Return the (x, y) coordinate for the center point of the cell that contains the specified text.  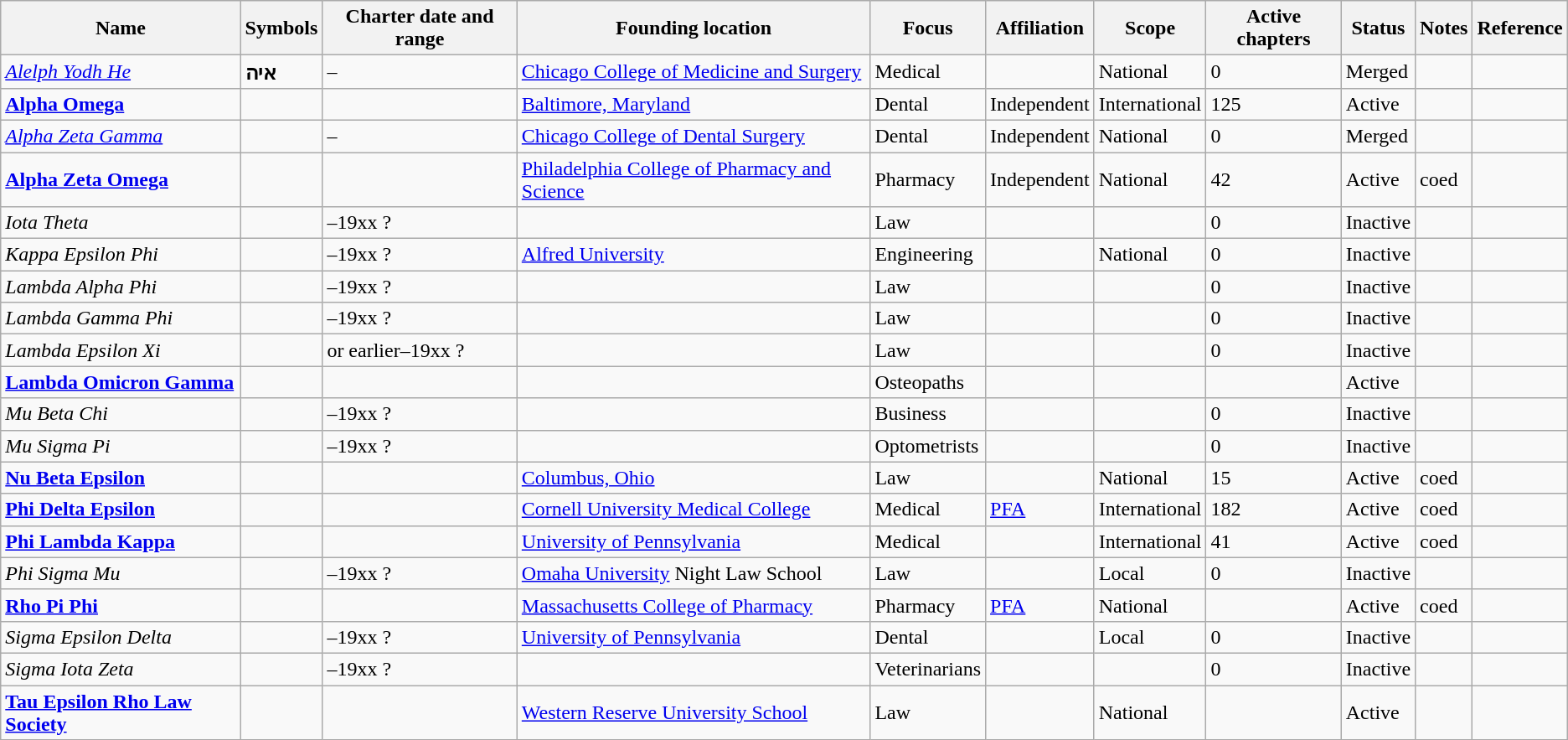
Status (1378, 28)
Alpha Zeta Omega (121, 179)
Optometrists (928, 446)
Kappa Epsilon Phi (121, 255)
Engineering (928, 255)
Western Reserve University School (694, 712)
Chicago College of Dental Surgery (694, 136)
Cornell University Medical College (694, 510)
Philadelphia College of Pharmacy and Science (694, 179)
Iota Theta (121, 223)
Massachusetts College of Pharmacy (694, 605)
Affiliation (1040, 28)
Business (928, 414)
Nu Beta Epsilon (121, 478)
Symbols (281, 28)
Sigma Epsilon Delta (121, 637)
Sigma Iota Zeta (121, 669)
Tau Epsilon Rho Law Society (121, 712)
Mu Sigma Pi (121, 446)
Omaha University Night Law School (694, 573)
Reference (1519, 28)
Veterinarians (928, 669)
Name (121, 28)
Lambda Epsilon Xi (121, 350)
Alpha Zeta Gamma (121, 136)
Baltimore, Maryland (694, 104)
42 (1273, 179)
Osteopaths (928, 382)
Alelph Yodh He (121, 72)
41 (1273, 541)
Lambda Gamma Phi (121, 318)
Chicago College of Medicine and Surgery (694, 72)
Phi Lambda Kappa (121, 541)
182 (1273, 510)
Lambda Alpha Phi (121, 287)
איה (281, 72)
Columbus, Ohio (694, 478)
125 (1273, 104)
Rho Pi Phi (121, 605)
Founding location (694, 28)
Mu Beta Chi (121, 414)
Lambda Omicron Gamma (121, 382)
Alfred University (694, 255)
Notes (1444, 28)
Charter date and range (420, 28)
15 (1273, 478)
Alpha Omega (121, 104)
Focus (928, 28)
Active chapters (1273, 28)
Scope (1150, 28)
Phi Delta Epsilon (121, 510)
or earlier–19xx ? (420, 350)
Phi Sigma Mu (121, 573)
